Determine the [X, Y] coordinate at the center of the cell enclosing the given text.  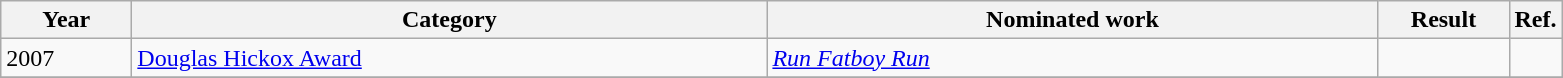
Douglas Hickox Award [450, 58]
Year [66, 20]
Category [450, 20]
Nominated work [1072, 20]
Ref. [1536, 20]
Run Fatboy Run [1072, 58]
Result [1444, 20]
2007 [66, 58]
